Extract the [X, Y] coordinate from the center of the cell holding the provided text.  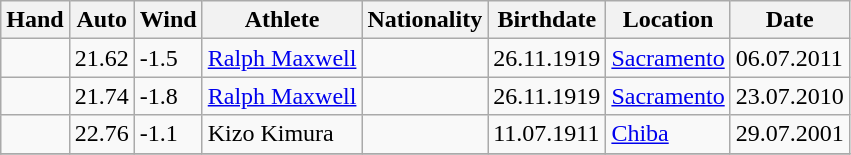
-1.5 [168, 58]
Wind [168, 20]
-1.8 [168, 96]
Athlete [282, 20]
Date [790, 20]
29.07.2001 [790, 134]
Chiba [668, 134]
Kizo Kimura [282, 134]
06.07.2011 [790, 58]
-1.1 [168, 134]
21.74 [102, 96]
Hand [35, 20]
Birthdate [547, 20]
Auto [102, 20]
Nationality [425, 20]
Location [668, 20]
23.07.2010 [790, 96]
11.07.1911 [547, 134]
22.76 [102, 134]
21.62 [102, 58]
